Provide the (x, y) coordinate of the cell's center where the given text is located.  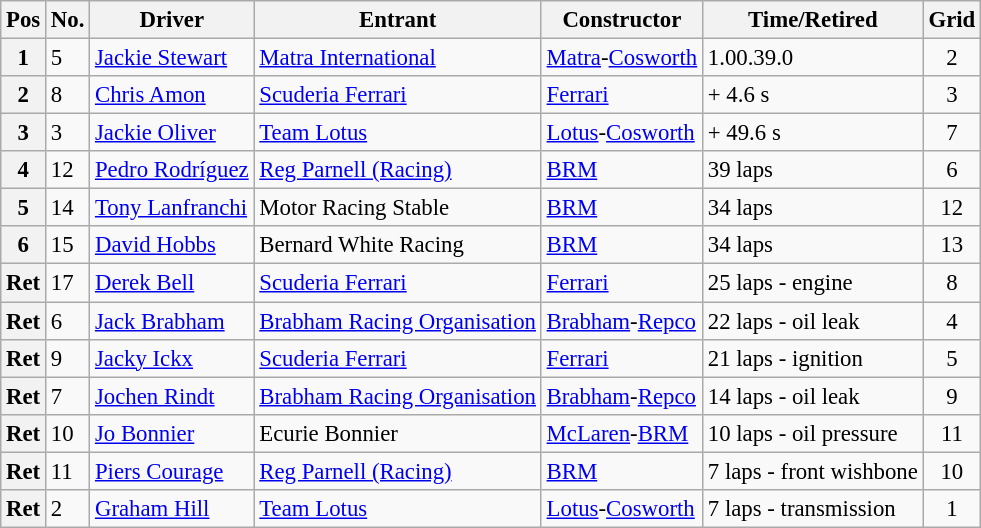
25 laps - engine (812, 283)
7 laps - transmission (812, 509)
Constructor (622, 20)
14 (68, 208)
Ecurie Bonnier (398, 433)
39 laps (812, 170)
Tony Lanfranchi (172, 208)
Bernard White Racing (398, 245)
David Hobbs (172, 245)
Jo Bonnier (172, 433)
13 (952, 245)
Piers Courage (172, 471)
Grid (952, 20)
+ 49.6 s (812, 133)
Motor Racing Stable (398, 208)
McLaren-BRM (622, 433)
Entrant (398, 20)
No. (68, 20)
Chris Amon (172, 95)
Jacky Ickx (172, 358)
Derek Bell (172, 283)
Driver (172, 20)
Pos (24, 20)
22 laps - oil leak (812, 321)
21 laps - ignition (812, 358)
Matra-Cosworth (622, 58)
Jochen Rindt (172, 396)
10 laps - oil pressure (812, 433)
Jackie Oliver (172, 133)
7 laps - front wishbone (812, 471)
Time/Retired (812, 20)
Pedro Rodríguez (172, 170)
Jackie Stewart (172, 58)
Graham Hill (172, 509)
15 (68, 245)
1.00.39.0 (812, 58)
Jack Brabham (172, 321)
+ 4.6 s (812, 95)
17 (68, 283)
14 laps - oil leak (812, 396)
Matra International (398, 58)
